Determine the (X, Y) coordinate at the center of the cell enclosing the given text.  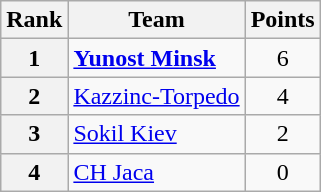
CH Jaca (156, 172)
Sokil Kiev (156, 134)
Points (282, 20)
Yunost Minsk (156, 58)
Rank (34, 20)
Team (156, 20)
1 (34, 58)
3 (34, 134)
Kazzinc-Torpedo (156, 96)
0 (282, 172)
6 (282, 58)
